Determine the [X, Y] coordinate at the center of the cell enclosing the given text.  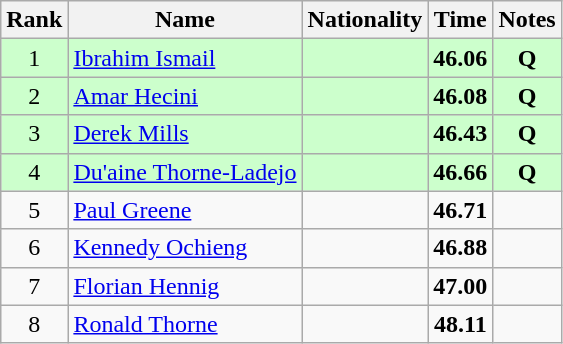
46.71 [460, 210]
Derek Mills [185, 134]
3 [34, 134]
8 [34, 324]
4 [34, 172]
46.66 [460, 172]
7 [34, 286]
5 [34, 210]
Time [460, 20]
2 [34, 96]
46.06 [460, 58]
Paul Greene [185, 210]
Kennedy Ochieng [185, 248]
46.43 [460, 134]
48.11 [460, 324]
47.00 [460, 286]
Rank [34, 20]
46.08 [460, 96]
Florian Hennig [185, 286]
46.88 [460, 248]
Name [185, 20]
1 [34, 58]
Nationality [365, 20]
Notes [527, 20]
Ibrahim Ismail [185, 58]
Ronald Thorne [185, 324]
6 [34, 248]
Du'aine Thorne-Ladejo [185, 172]
Amar Hecini [185, 96]
